Pinpoint the cell where the given text exists, returning its (X, Y) midpoint coordinate. 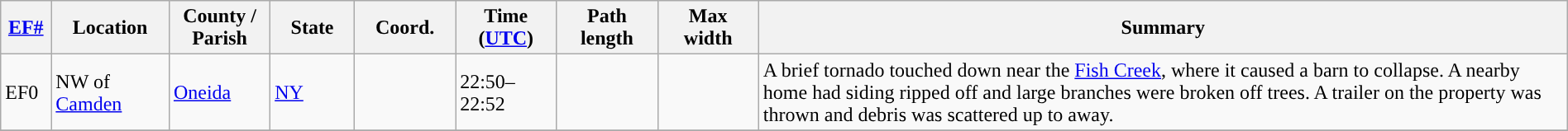
NW of Camden (111, 92)
County / Parish (219, 28)
Location (111, 28)
State (313, 28)
Oneida (219, 92)
NY (313, 92)
Path length (607, 28)
Max width (708, 28)
EF# (26, 28)
Time (UTC) (506, 28)
Coord. (404, 28)
EF0 (26, 92)
Summary (1163, 28)
22:50–22:52 (506, 92)
